Provide the (x, y) coordinate of the cell's center where the given text is located.  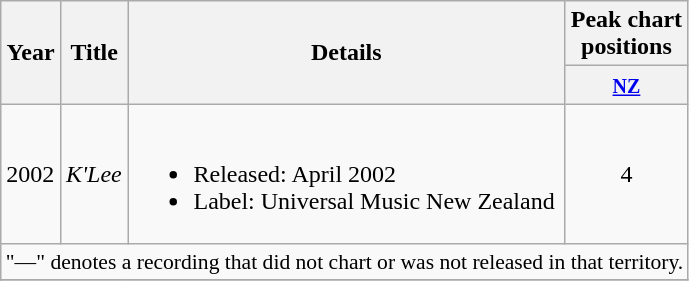
Peak chartpositions (627, 34)
K'Lee (94, 174)
Title (94, 52)
Released: April 2002Label: Universal Music New Zealand (346, 174)
2002 (31, 174)
NZ (627, 85)
Details (346, 52)
"—" denotes a recording that did not chart or was not released in that territory. (345, 262)
4 (627, 174)
Year (31, 52)
